Determine the (x, y) coordinate at the center of the cell enclosing the given text.  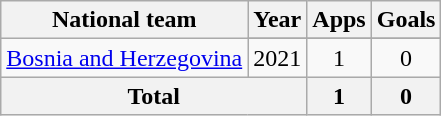
National team (124, 20)
Apps (339, 20)
Total (154, 96)
2021 (278, 58)
Goals (406, 20)
Bosnia and Herzegovina (124, 58)
Year (278, 20)
